Extract the (x, y) coordinate from the center of the cell holding the provided text.  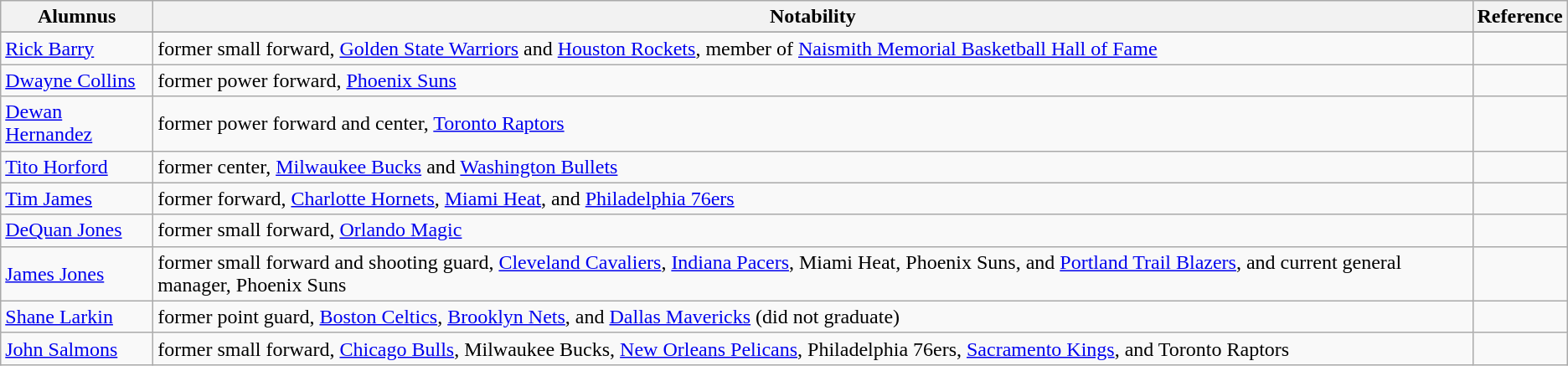
former small forward, Orlando Magic (812, 230)
James Jones (77, 273)
former small forward, Chicago Bulls, Milwaukee Bucks, New Orleans Pelicans, Philadelphia 76ers, Sacramento Kings, and Toronto Raptors (812, 348)
former forward, Charlotte Hornets, Miami Heat, and Philadelphia 76ers (812, 198)
Rick Barry (77, 49)
Reference (1519, 17)
Notability (812, 17)
former power forward, Phoenix Suns (812, 80)
Tito Horford (77, 167)
Alumnus (77, 17)
former center, Milwaukee Bucks and Washington Bullets (812, 167)
Dewan Hernandez (77, 124)
former small forward, Golden State Warriors and Houston Rockets, member of Naismith Memorial Basketball Hall of Fame (812, 49)
former power forward and center, Toronto Raptors (812, 124)
Shane Larkin (77, 317)
John Salmons (77, 348)
former point guard, Boston Celtics, Brooklyn Nets, and Dallas Mavericks (did not graduate) (812, 317)
Dwayne Collins (77, 80)
DeQuan Jones (77, 230)
Tim James (77, 198)
